Provide the [x, y] coordinate of the cell's center where the given text is located.  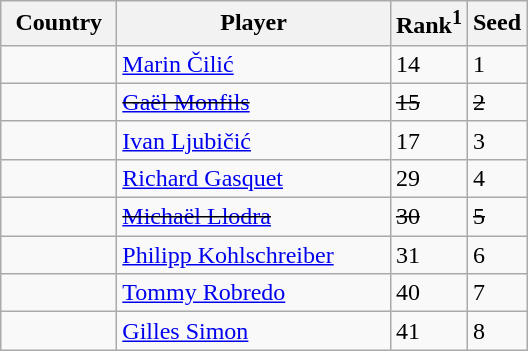
6 [496, 255]
Michaël Llodra [254, 217]
Philipp Kohlschreiber [254, 255]
Tommy Robredo [254, 293]
40 [428, 293]
Country [59, 24]
1 [496, 64]
30 [428, 217]
Seed [496, 24]
29 [428, 178]
4 [496, 178]
14 [428, 64]
Richard Gasquet [254, 178]
41 [428, 331]
Player [254, 24]
31 [428, 255]
Ivan Ljubičić [254, 140]
5 [496, 217]
17 [428, 140]
Marin Čilić [254, 64]
Rank1 [428, 24]
Gaël Monfils [254, 102]
7 [496, 293]
15 [428, 102]
8 [496, 331]
2 [496, 102]
3 [496, 140]
Gilles Simon [254, 331]
